Return the (x, y) coordinate for the center point of the cell that contains the specified text.  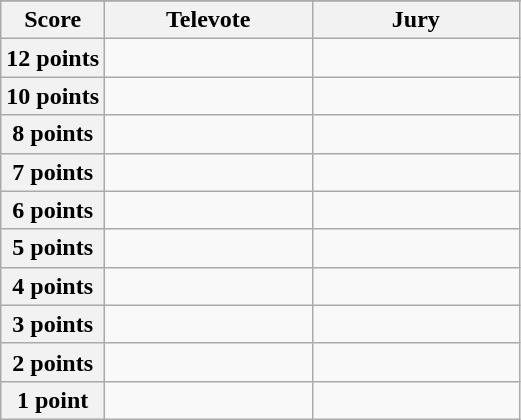
12 points (53, 58)
2 points (53, 362)
Score (53, 20)
1 point (53, 400)
6 points (53, 210)
10 points (53, 96)
7 points (53, 172)
5 points (53, 248)
Televote (209, 20)
8 points (53, 134)
Jury (416, 20)
3 points (53, 324)
4 points (53, 286)
